Find where the given text appears and provide that cell's center as (X, Y) coordinate. 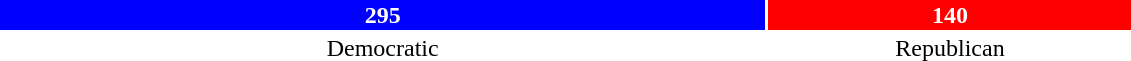
295 (382, 15)
140 (950, 15)
